For the text-containing cell, return its midpoint in (X, Y) coordinate format. 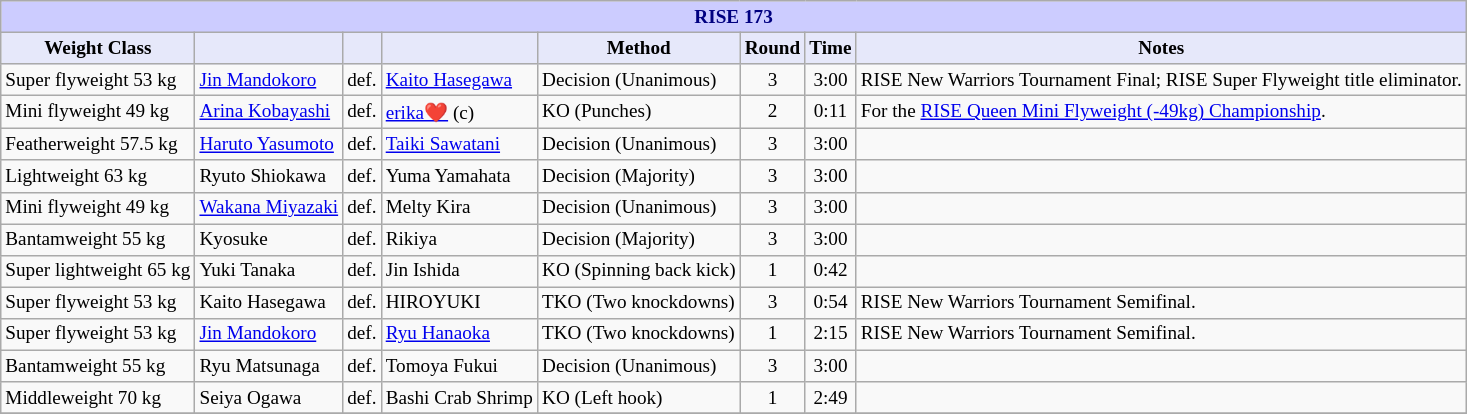
Method (638, 48)
Melty Kira (459, 208)
Haruto Yasumoto (269, 145)
HIROYUKI (459, 303)
Yuki Tanaka (269, 271)
Featherweight 57.5 kg (98, 145)
RISE New Warriors Tournament Final; RISE Super Flyweight title eliminator. (1161, 80)
2:15 (830, 334)
Wakana Miyazaki (269, 208)
Weight Class (98, 48)
Kyosuke (269, 240)
Seiya Ogawa (269, 398)
erika❤️ (c) (459, 112)
0:42 (830, 271)
Yuma Yamahata (459, 176)
Arina Kobayashi (269, 112)
0:11 (830, 112)
Lightweight 63 kg (98, 176)
2 (772, 112)
RISE 173 (734, 17)
KO (Spinning back kick) (638, 271)
Jin Ishida (459, 271)
For the RISE Queen Mini Flyweight (-49kg) Championship. (1161, 112)
2:49 (830, 398)
Ryuto Shiokawa (269, 176)
KO (Left hook) (638, 398)
Tomoya Fukui (459, 366)
0:54 (830, 303)
Ryu Hanaoka (459, 334)
Super lightweight 65 kg (98, 271)
Bashi Crab Shrimp (459, 398)
Time (830, 48)
Round (772, 48)
Taiki Sawatani (459, 145)
KO (Punches) (638, 112)
Middleweight 70 kg (98, 398)
Notes (1161, 48)
Rikiya (459, 240)
Ryu Matsunaga (269, 366)
